Detect which cell encompasses the target text, then output its [x, y] center coordinate. 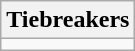
Tiebreakers [68, 20]
